Find where the given text appears and provide that cell's center as [X, Y] coordinate. 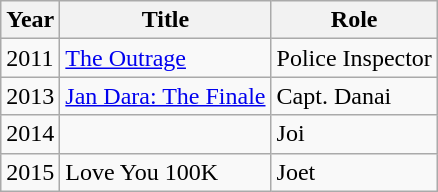
Capt. Danai [354, 96]
2011 [30, 58]
2015 [30, 172]
The Outrage [166, 58]
Joi [354, 134]
Joet [354, 172]
Jan Dara: The Finale [166, 96]
Police Inspector [354, 58]
2014 [30, 134]
2013 [30, 96]
Love You 100K [166, 172]
Year [30, 20]
Role [354, 20]
Title [166, 20]
